Pinpoint the cell where the given text exists, returning its (x, y) midpoint coordinate. 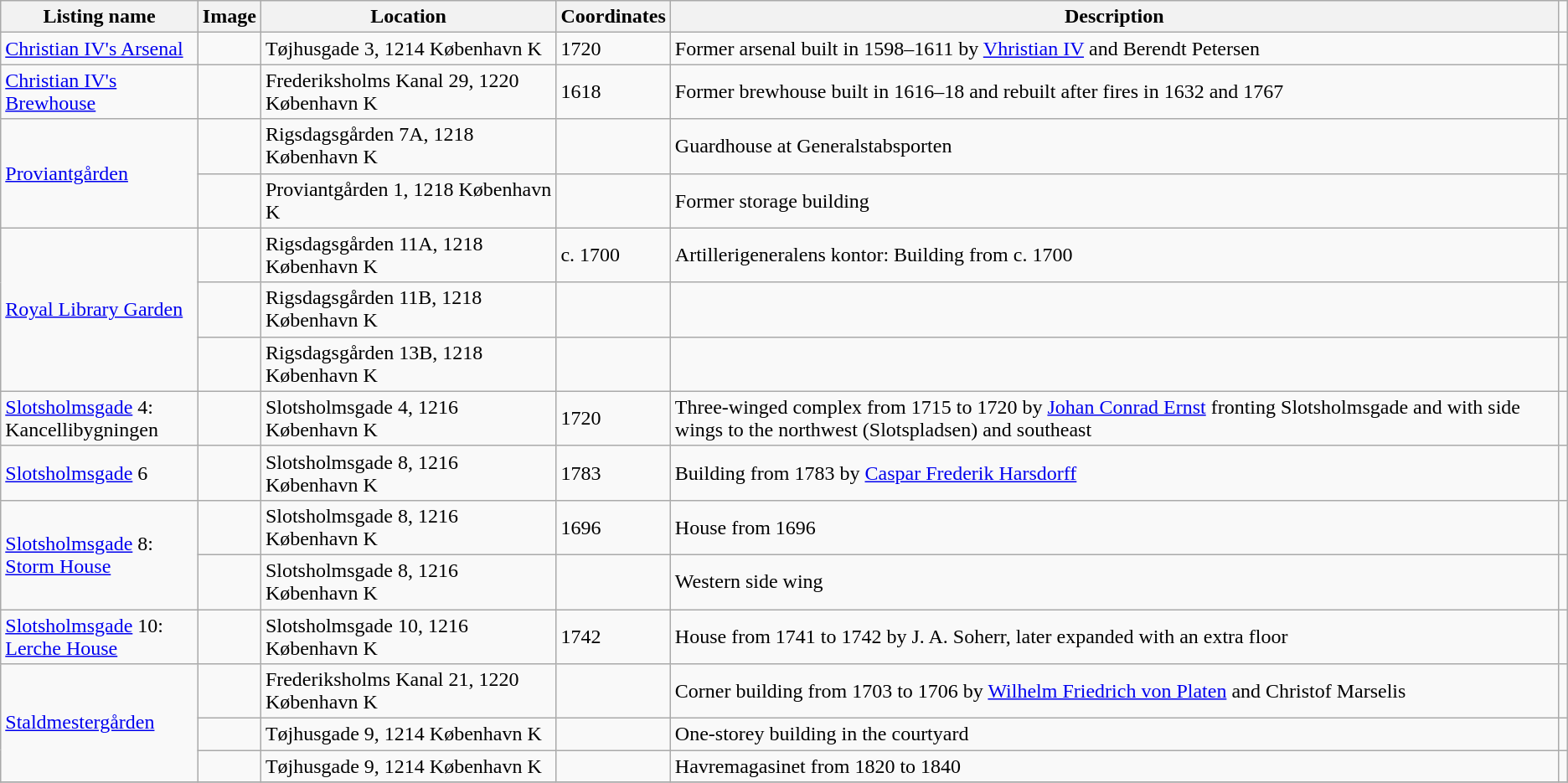
Slotsholmsgade 8: Storm House (100, 554)
Royal Library Garden (100, 310)
Frederiksholms Kanal 21, 1220 København K (409, 692)
c. 1700 (613, 255)
Description (1114, 17)
Frederiksholms Kanal 29, 1220 København K (409, 92)
House from 1696 (1114, 528)
Western side wing (1114, 581)
Slotsholmsgade 4:Kancellibygningen (100, 419)
Slotsholmsgade 6 (100, 472)
Building from 1783 by Caspar Frederik Harsdorff (1114, 472)
Slotsholmsgade 10:Lerche House (100, 636)
Former storage building (1114, 201)
Guardhouse at Generalstabsporten (1114, 146)
Listing name (100, 17)
Rigsdagsgården 11A, 1218 København K (409, 255)
Location (409, 17)
Rigsdagsgården 13B, 1218 København K (409, 363)
Havremagasinet from 1820 to 1840 (1114, 766)
Christian IV's Brewhouse (100, 92)
Slotsholmsgade 4, 1216 København K (409, 419)
Rigsdagsgården 7A, 1218 København K (409, 146)
1696 (613, 528)
One-storey building in the courtyard (1114, 734)
1742 (613, 636)
Staldmestergården (100, 724)
Corner building from 1703 to 1706 by Wilhelm Friedrich von Platen and Christof Marselis (1114, 692)
House from 1741 to 1742 by J. A. Soherr, later expanded with an extra floor (1114, 636)
Rigsdagsgården 11B, 1218 København K (409, 310)
Artillerigeneralens kontor: Building from c. 1700 (1114, 255)
Christian IV's Arsenal (100, 49)
Tøjhusgade 3, 1214 København K (409, 49)
Former arsenal built in 1598–1611 by Vhristian IV and Berendt Petersen (1114, 49)
1783 (613, 472)
Image (230, 17)
Coordinates (613, 17)
Proviantgården (100, 173)
1618 (613, 92)
Proviantgården 1, 1218 København K (409, 201)
Slotsholmsgade 10, 1216 København K (409, 636)
Former brewhouse built in 1616–18 and rebuilt after fires in 1632 and 1767 (1114, 92)
